Scan for the cell matching the given text and deliver its [X, Y] coordinate at center. 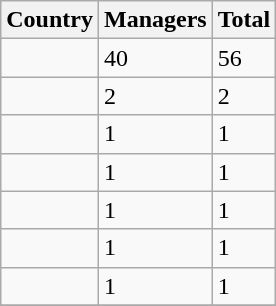
Country [50, 20]
40 [155, 58]
Managers [155, 20]
Total [244, 20]
56 [244, 58]
